Return the (x, y) coordinate for the center point of the cell that contains the specified text.  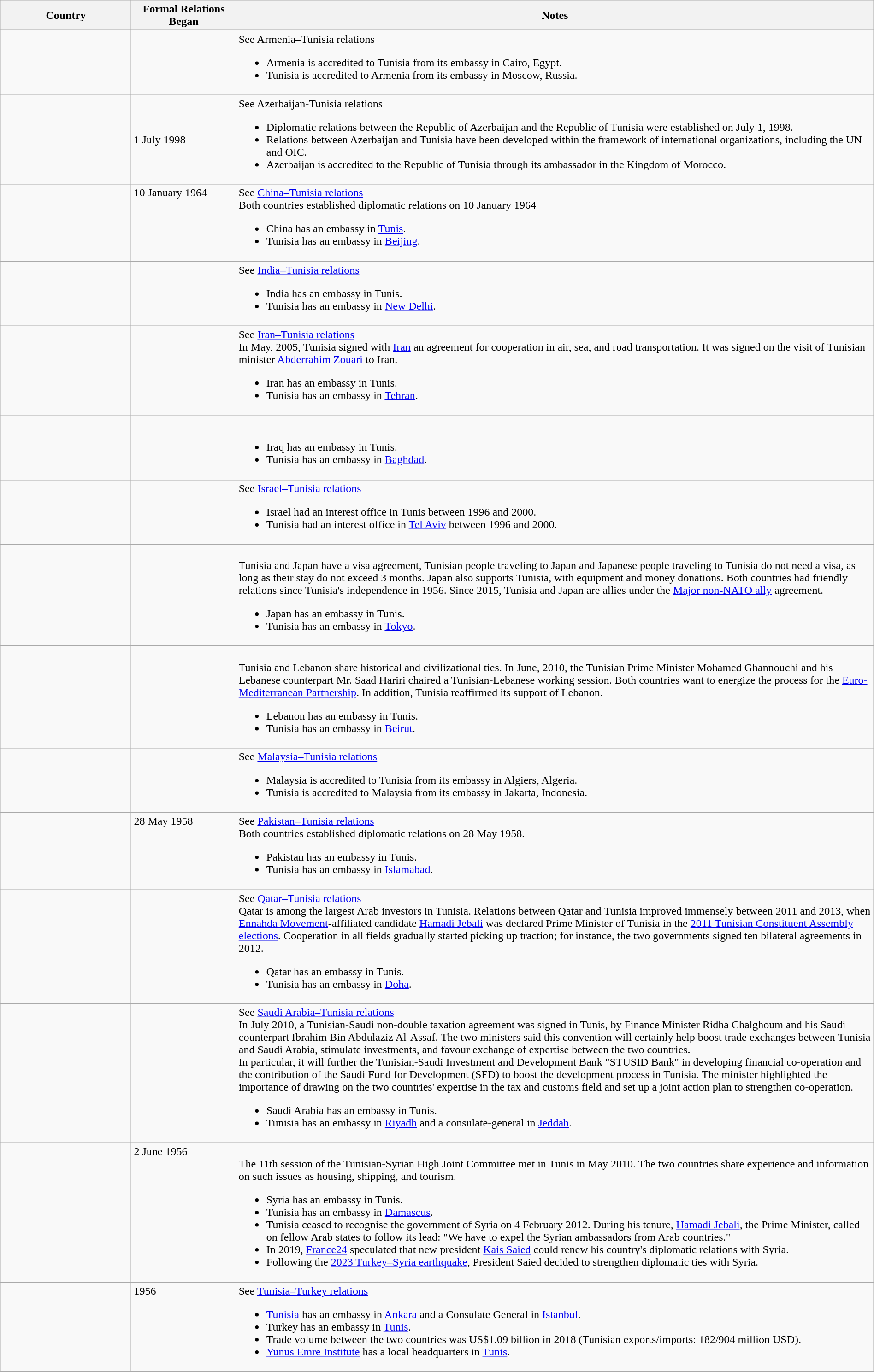
Iraq has an embassy in Tunis.Tunisia has an embassy in Baghdad. (555, 447)
1 July 1998 (183, 140)
Country (66, 16)
Notes (555, 16)
Formal Relations Began (183, 16)
10 January 1964 (183, 223)
See India–Tunisia relationsIndia has an embassy in Tunis.Tunisia has an embassy in New Delhi. (555, 293)
2 June 1956 (183, 1213)
28 May 1958 (183, 850)
1956 (183, 1327)
